Scan for the cell matching the given text and deliver its (X, Y) coordinate at center. 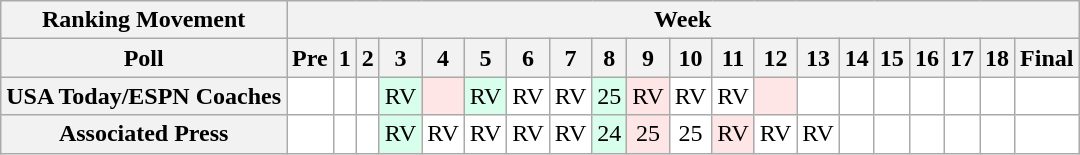
17 (962, 58)
2 (368, 58)
Ranking Movement (144, 20)
16 (926, 58)
1 (344, 58)
4 (443, 58)
15 (892, 58)
Final (1047, 58)
Poll (144, 58)
7 (570, 58)
Week (683, 20)
Pre (310, 58)
12 (775, 58)
10 (690, 58)
5 (485, 58)
18 (998, 58)
14 (856, 58)
Associated Press (144, 134)
13 (818, 58)
3 (400, 58)
USA Today/ESPN Coaches (144, 96)
9 (648, 58)
8 (610, 58)
24 (610, 134)
11 (733, 58)
6 (528, 58)
